Output the (x, y) coordinate of the center of the cell containing the given text.  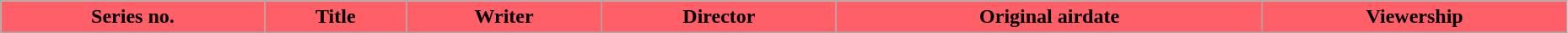
Writer (504, 17)
Series no. (133, 17)
Viewership (1414, 17)
Original airdate (1049, 17)
Title (336, 17)
Director (719, 17)
